Capture the cell that displays the provided text and extract its [X, Y] central coordinate. 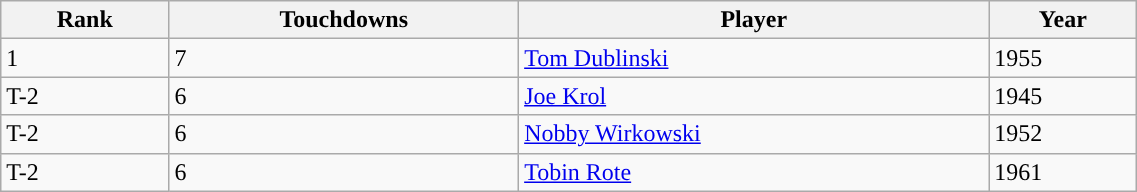
1 [85, 58]
Rank [85, 20]
Tom Dublinski [754, 58]
1952 [1063, 134]
Player [754, 20]
7 [344, 58]
Year [1063, 20]
Nobby Wirkowski [754, 134]
1955 [1063, 58]
1945 [1063, 96]
1961 [1063, 172]
Touchdowns [344, 20]
Tobin Rote [754, 172]
Joe Krol [754, 96]
